Find where the given text appears and provide that cell's center as [x, y] coordinate. 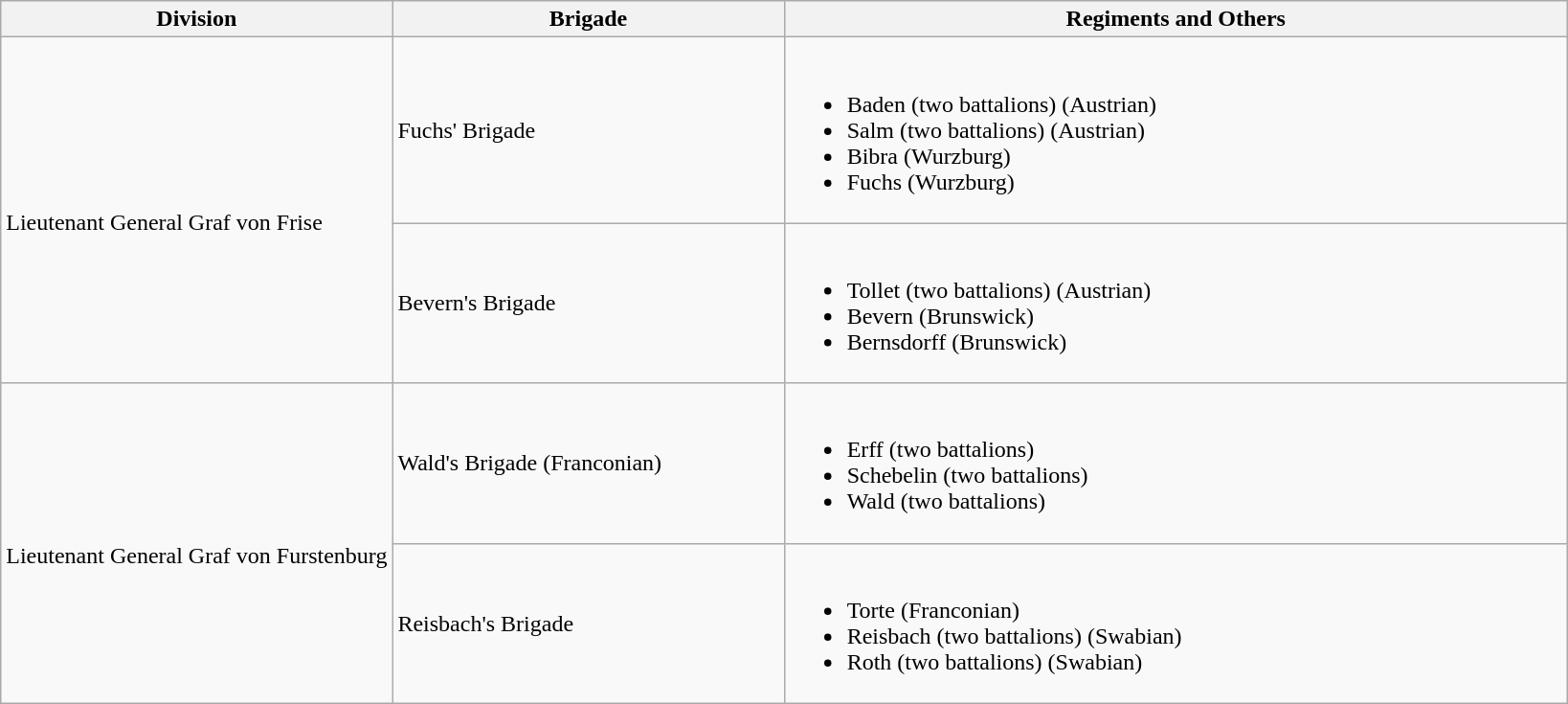
Baden (two battalions) (Austrian)Salm (two battalions) (Austrian)Bibra (Wurzburg)Fuchs (Wurzburg) [1176, 130]
Torte (Franconian)Reisbach (two battalions) (Swabian)Roth (two battalions) (Swabian) [1176, 623]
Bevern's Brigade [588, 303]
Division [197, 19]
Brigade [588, 19]
Lieutenant General Graf von Frise [197, 211]
Tollet (two battalions) (Austrian)Bevern (Brunswick)Bernsdorff (Brunswick) [1176, 303]
Erff (two battalions)Schebelin (two battalions)Wald (two battalions) [1176, 464]
Fuchs' Brigade [588, 130]
Reisbach's Brigade [588, 623]
Wald's Brigade (Franconian) [588, 464]
Lieutenant General Graf von Furstenburg [197, 543]
Regiments and Others [1176, 19]
